Search for the cell housing the specified text and yield its [x, y] center coordinate. 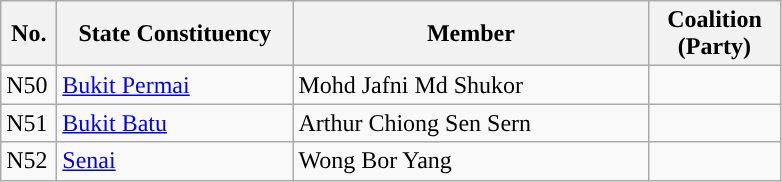
Arthur Chiong Sen Sern [471, 123]
Bukit Batu [175, 123]
Bukit Permai [175, 85]
Wong Bor Yang [471, 161]
N52 [29, 161]
Coalition (Party) [714, 34]
No. [29, 34]
Mohd Jafni Md Shukor [471, 85]
Member [471, 34]
State Constituency [175, 34]
N51 [29, 123]
N50 [29, 85]
Senai [175, 161]
